Determine the [x, y] coordinate at the center of the cell enclosing the given text.  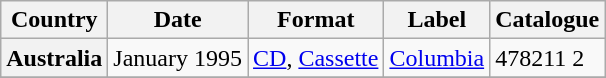
Label [437, 20]
Columbia [437, 58]
CD, Cassette [316, 58]
478211 2 [548, 58]
January 1995 [178, 58]
Australia [54, 58]
Date [178, 20]
Country [54, 20]
Catalogue [548, 20]
Format [316, 20]
